Scan for the cell matching the given text and deliver its (X, Y) coordinate at center. 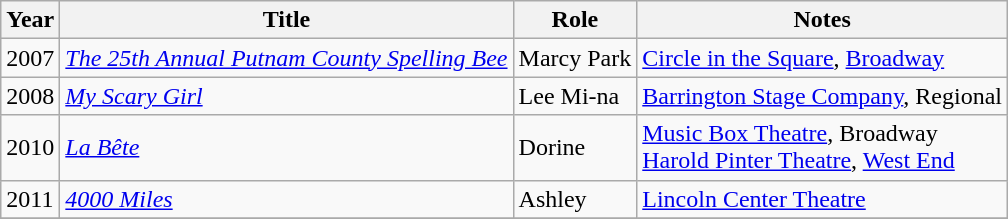
Lincoln Center Theatre (822, 199)
Dorine (575, 148)
Lee Mi-na (575, 96)
Ashley (575, 199)
2008 (30, 96)
2011 (30, 199)
Notes (822, 20)
Marcy Park (575, 58)
My Scary Girl (286, 96)
Barrington Stage Company, Regional (822, 96)
2010 (30, 148)
Role (575, 20)
4000 Miles (286, 199)
Title (286, 20)
Music Box Theatre, Broadway Harold Pinter Theatre, West End (822, 148)
Circle in the Square, Broadway (822, 58)
Year (30, 20)
La Bête (286, 148)
2007 (30, 58)
The 25th Annual Putnam County Spelling Bee (286, 58)
